Locate the cell with the specified text and output its [X, Y] center coordinate. 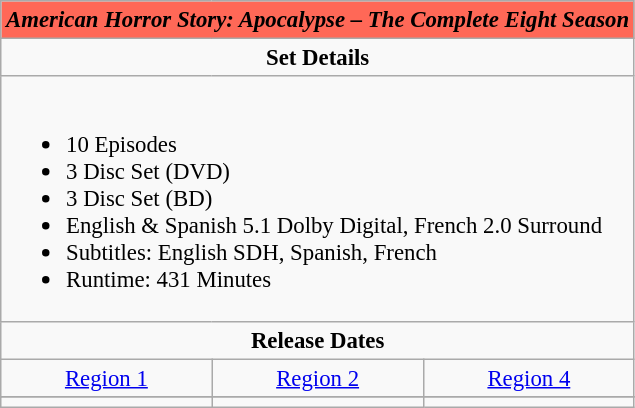
Region 4 [528, 378]
Set Details [318, 58]
Region 1 [106, 378]
American Horror Story: Apocalypse – The Complete Eight Season [318, 20]
Region 2 [318, 378]
Release Dates [318, 340]
